For the text-containing cell, return its midpoint in [x, y] coordinate format. 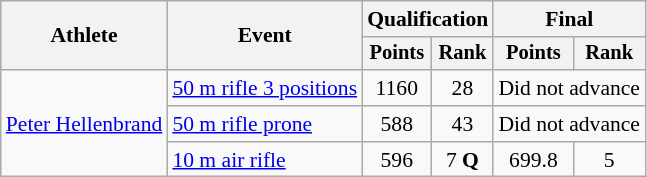
Peter Hellenbrand [84, 124]
43 [462, 124]
Event [264, 36]
588 [396, 124]
Qualification [428, 19]
50 m rifle 3 positions [264, 88]
Final [569, 19]
1160 [396, 88]
Athlete [84, 36]
28 [462, 88]
50 m rifle prone [264, 124]
